Determine the [X, Y] coordinate at the center of the cell enclosing the given text.  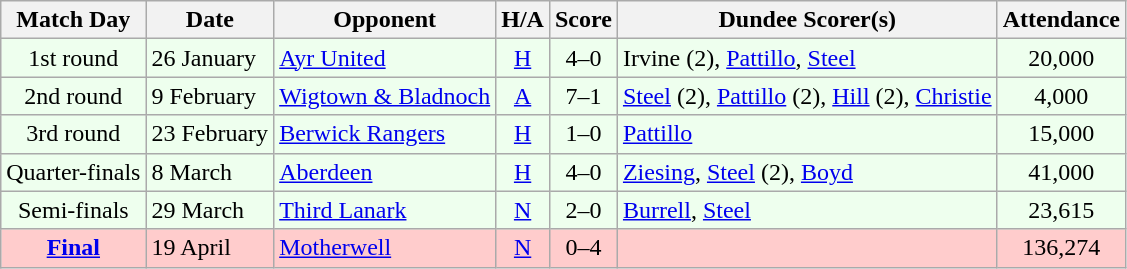
1st round [74, 58]
H/A [523, 20]
Wigtown & Bladnoch [385, 96]
Attendance [1061, 20]
23 February [210, 134]
Aberdeen [385, 172]
Score [583, 20]
Match Day [74, 20]
29 March [210, 210]
19 April [210, 248]
1–0 [583, 134]
9 February [210, 96]
2nd round [74, 96]
4,000 [1061, 96]
Motherwell [385, 248]
Irvine (2), Pattillo, Steel [807, 58]
Steel (2), Pattillo (2), Hill (2), Christie [807, 96]
Opponent [385, 20]
Semi-finals [74, 210]
20,000 [1061, 58]
15,000 [1061, 134]
Pattillo [807, 134]
Ayr United [385, 58]
Quarter-finals [74, 172]
Third Lanark [385, 210]
Dundee Scorer(s) [807, 20]
136,274 [1061, 248]
A [523, 96]
26 January [210, 58]
0–4 [583, 248]
Burrell, Steel [807, 210]
41,000 [1061, 172]
2–0 [583, 210]
7–1 [583, 96]
23,615 [1061, 210]
8 March [210, 172]
Date [210, 20]
Final [74, 248]
3rd round [74, 134]
Ziesing, Steel (2), Boyd [807, 172]
Berwick Rangers [385, 134]
